Capture the cell that displays the provided text and extract its (x, y) central coordinate. 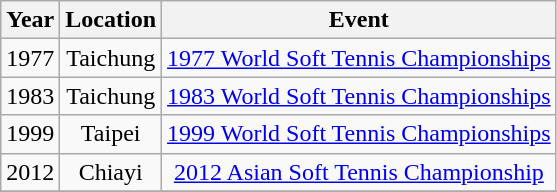
1999 World Soft Tennis Championships (360, 134)
1999 (30, 134)
Location (111, 20)
Year (30, 20)
2012 Asian Soft Tennis Championship (360, 172)
2012 (30, 172)
Event (360, 20)
Chiayi (111, 172)
1983 World Soft Tennis Championships (360, 96)
1983 (30, 96)
Taipei (111, 134)
1977 (30, 58)
1977 World Soft Tennis Championships (360, 58)
